Output the [x, y] coordinate of the center of the cell containing the given text.  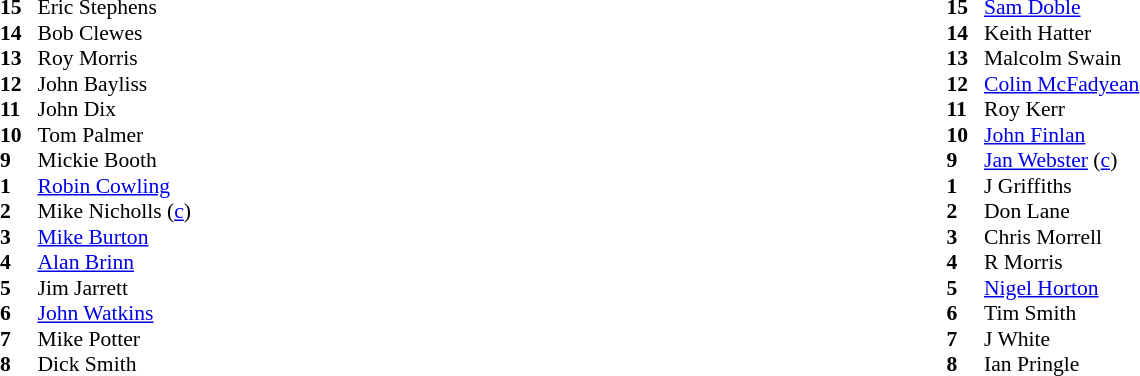
Colin McFadyean [1062, 84]
J White [1062, 339]
J Griffiths [1062, 186]
Nigel Horton [1062, 288]
Tim Smith [1062, 313]
Mike Nicholls (c) [114, 211]
Mike Burton [114, 237]
Chris Morrell [1062, 237]
Roy Kerr [1062, 109]
Mike Potter [114, 339]
John Watkins [114, 313]
Mickie Booth [114, 161]
Robin Cowling [114, 186]
John Bayliss [114, 84]
Keith Hatter [1062, 33]
Tom Palmer [114, 135]
John Dix [114, 109]
Roy Morris [114, 59]
John Finlan [1062, 135]
Malcolm Swain [1062, 59]
Alan Brinn [114, 263]
Don Lane [1062, 211]
R Morris [1062, 263]
Jim Jarrett [114, 288]
Bob Clewes [114, 33]
Jan Webster (c) [1062, 161]
